Find where the given text appears and provide that cell's center as [x, y] coordinate. 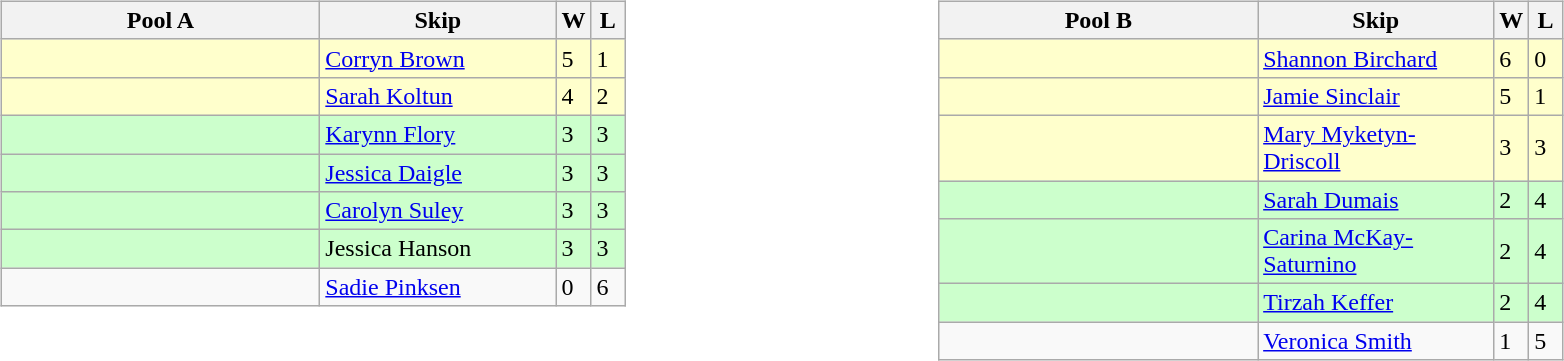
Jamie Sinclair [1376, 96]
Karynn Flory [438, 134]
Sadie Pinksen [438, 287]
Shannon Birchard [1376, 58]
Jessica Daigle [438, 173]
Jessica Hanson [438, 249]
Pool A [160, 20]
Mary Myketyn-Driscoll [1376, 148]
Corryn Brown [438, 58]
Veronica Smith [1376, 341]
Sarah Koltun [438, 96]
Sarah Dumais [1376, 199]
Carina McKay-Saturnino [1376, 252]
Tirzah Keffer [1376, 303]
Pool B [1098, 20]
Carolyn Suley [438, 211]
